Capture the cell that displays the provided text and extract its [X, Y] central coordinate. 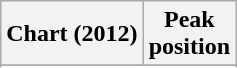
Chart (2012) [72, 34]
Peakposition [189, 34]
